Determine the (X, Y) coordinate at the center of the cell enclosing the given text.  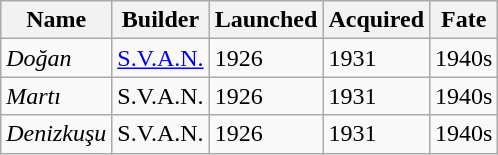
Builder (160, 20)
Launched (266, 20)
Acquired (376, 20)
Denizkuşu (56, 134)
Name (56, 20)
Martı (56, 96)
Fate (464, 20)
Doğan (56, 58)
